Extract the [x, y] coordinate from the center of the cell holding the provided text.  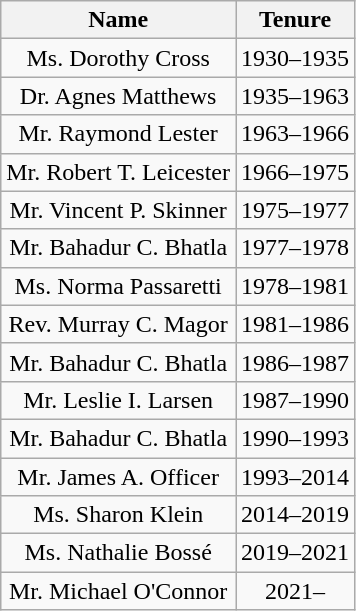
1935–1963 [296, 96]
1981–1986 [296, 324]
1990–1993 [296, 438]
1966–1975 [296, 172]
2014–2019 [296, 515]
Ms. Nathalie Bossé [118, 553]
Dr. Agnes Matthews [118, 96]
2021– [296, 591]
1993–2014 [296, 477]
1987–1990 [296, 400]
Mr. James A. Officer [118, 477]
2019–2021 [296, 553]
Mr. Vincent P. Skinner [118, 210]
1963–1966 [296, 134]
Ms. Dorothy Cross [118, 58]
Mr. Raymond Lester [118, 134]
Mr. Michael O'Connor [118, 591]
Ms. Norma Passaretti [118, 286]
1977–1978 [296, 248]
Ms. Sharon Klein [118, 515]
1986–1987 [296, 362]
Mr. Robert T. Leicester [118, 172]
1930–1935 [296, 58]
Name [118, 20]
Mr. Leslie I. Larsen [118, 400]
Tenure [296, 20]
Rev. Murray C. Magor [118, 324]
1978–1981 [296, 286]
1975–1977 [296, 210]
